For the text-containing cell, return its midpoint in (X, Y) coordinate format. 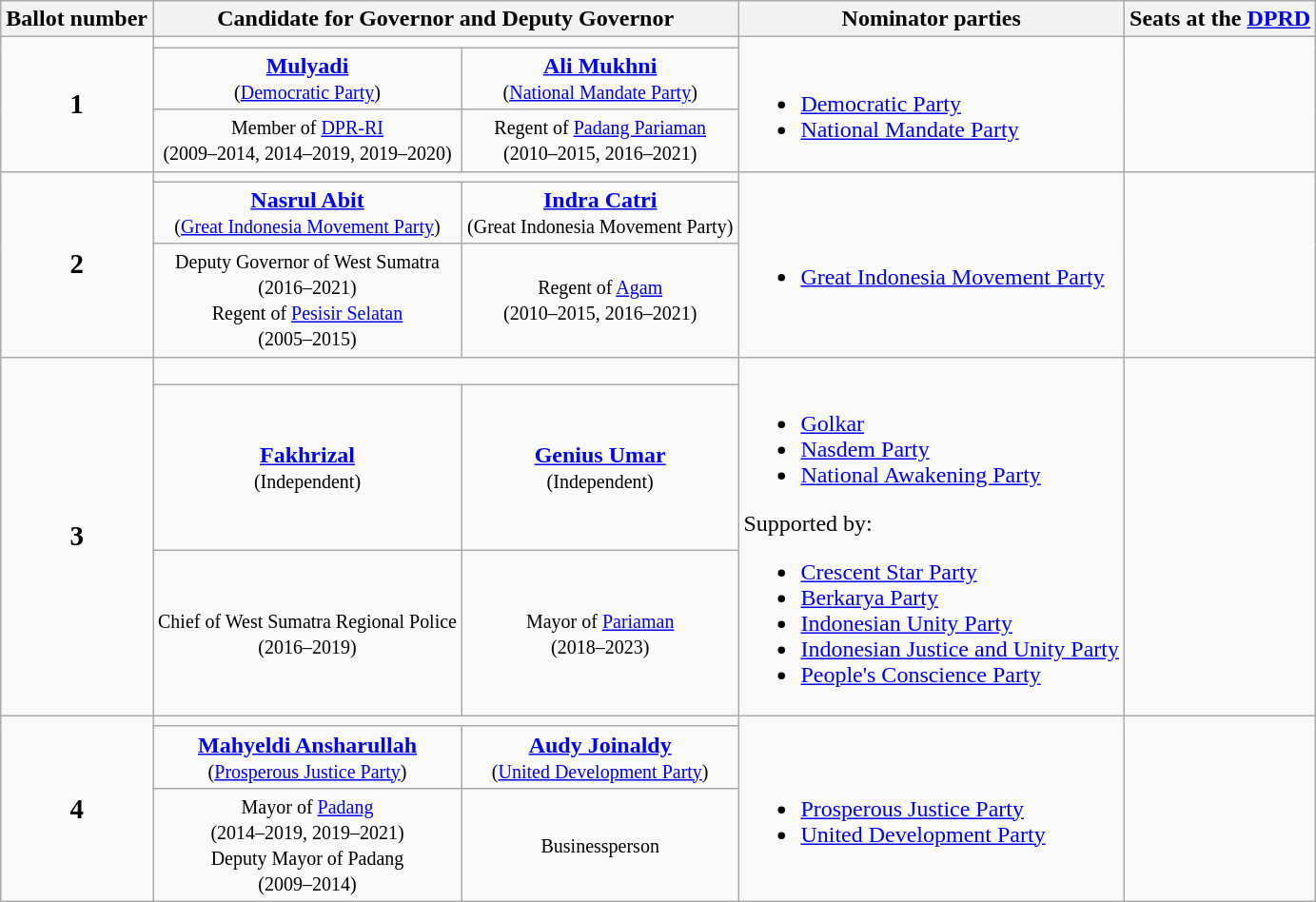
Mahyeldi Ansharullah(Prosperous Justice Party) (306, 757)
Genius Umar(Independent) (600, 468)
4 (77, 809)
Chief of West Sumatra Regional Police(2016–2019) (306, 633)
Member of DPR-RI(2009–2014, 2014–2019, 2019–2020) (306, 141)
Prosperous Justice PartyUnited Development Party (932, 809)
Great Indonesia Movement Party (932, 265)
Regent of Agam(2010–2015, 2016–2021) (600, 301)
Mayor of Padang(2014–2019, 2019–2021)Deputy Mayor of Padang(2009–2014) (306, 845)
Fakhrizal(Independent) (306, 468)
Businessperson (600, 845)
Ali Mukhni(National Mandate Party) (600, 78)
Candidate for Governor and Deputy Governor (445, 19)
1 (77, 105)
Seats at the DPRD (1220, 19)
Mulyadi(Democratic Party) (306, 78)
Audy Joinaldy(United Development Party) (600, 757)
Deputy Governor of West Sumatra(2016–2021)Regent of Pesisir Selatan(2005–2015) (306, 301)
Nominator parties (932, 19)
Mayor of Pariaman(2018–2023) (600, 633)
3 (77, 537)
Regent of Padang Pariaman(2010–2015, 2016–2021) (600, 141)
Democratic PartyNational Mandate Party (932, 105)
Nasrul Abit(Great Indonesia Movement Party) (306, 213)
Indra Catri(Great Indonesia Movement Party) (600, 213)
2 (77, 265)
Ballot number (77, 19)
